Identify which cell holds the provided text, then report its (x, y) central coordinate. 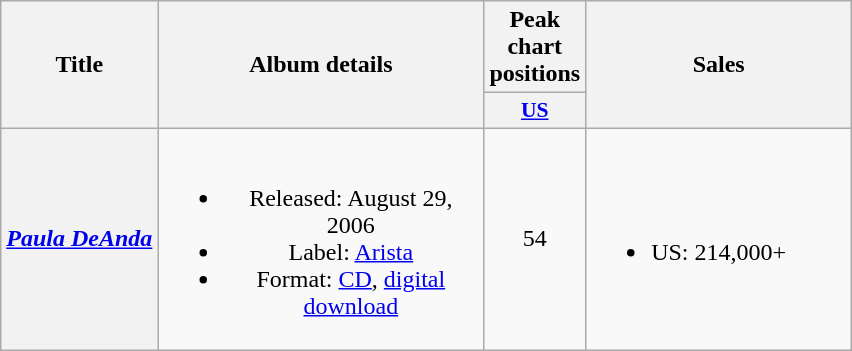
US (535, 111)
Album details (321, 65)
Title (80, 65)
Sales (719, 65)
Paula DeAnda (80, 238)
Peak chart positions (535, 47)
US: 214,000+ (719, 238)
Released: August 29, 2006Label: AristaFormat: CD, digital download (321, 238)
54 (535, 238)
